Scan for the cell matching the given text and deliver its (X, Y) coordinate at center. 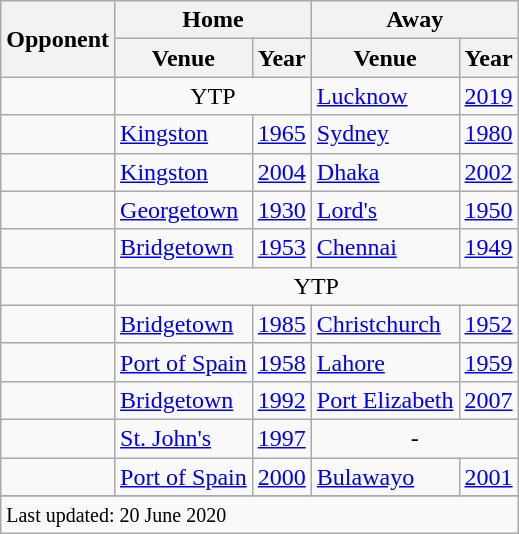
Lahore (385, 362)
Dhaka (385, 172)
Port Elizabeth (385, 400)
2007 (488, 400)
1958 (282, 362)
1930 (282, 210)
1952 (488, 324)
2019 (488, 96)
Christchurch (385, 324)
2002 (488, 172)
1953 (282, 248)
1985 (282, 324)
Opponent (58, 39)
1949 (488, 248)
2004 (282, 172)
1997 (282, 438)
Last updated: 20 June 2020 (260, 515)
1959 (488, 362)
1950 (488, 210)
Lucknow (385, 96)
- (414, 438)
2000 (282, 477)
2001 (488, 477)
Lord's (385, 210)
1992 (282, 400)
Sydney (385, 134)
Georgetown (184, 210)
Home (214, 20)
Bulawayo (385, 477)
St. John's (184, 438)
Chennai (385, 248)
1980 (488, 134)
Away (414, 20)
1965 (282, 134)
